For the text-containing cell, return its midpoint in (x, y) coordinate format. 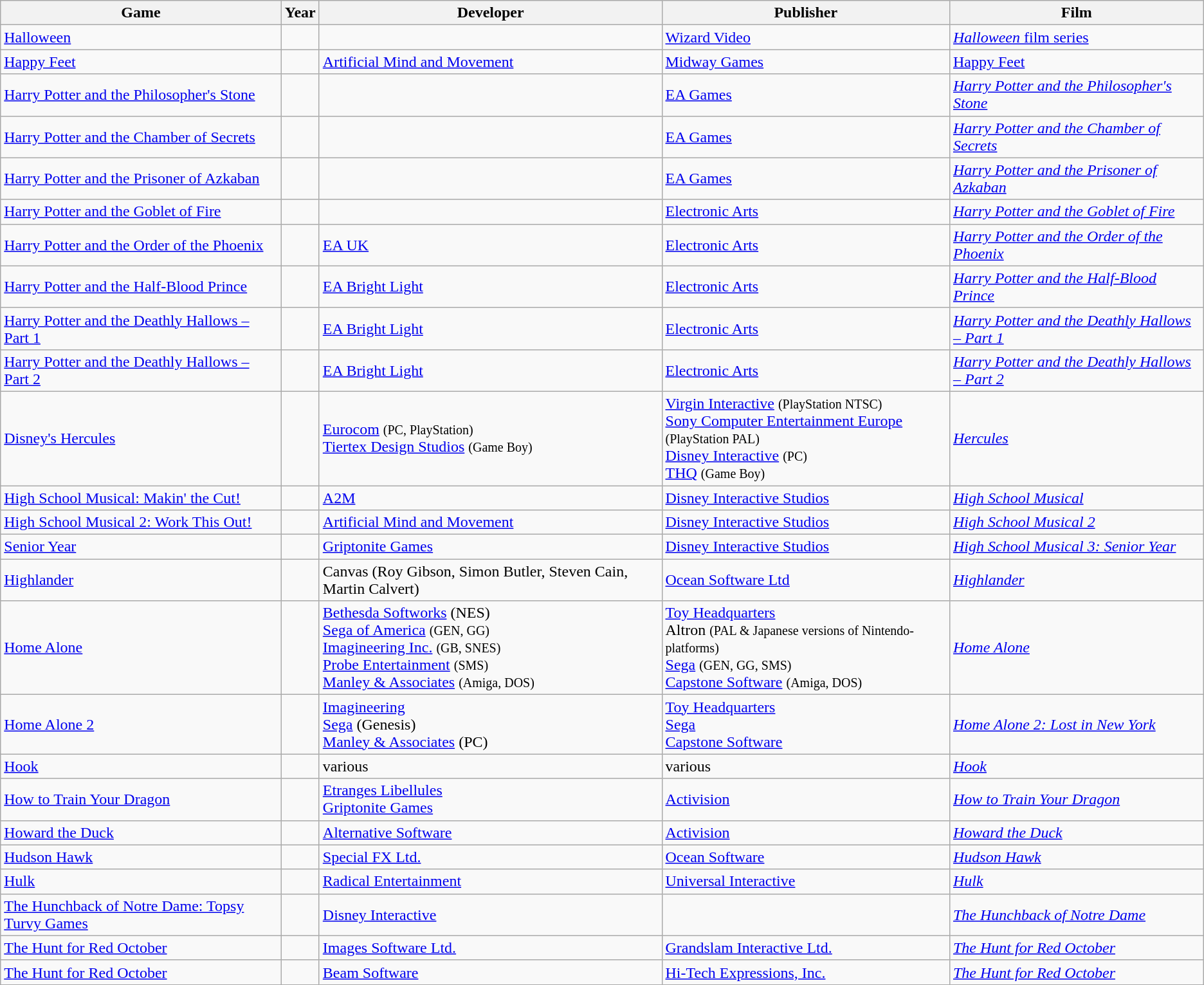
Year (300, 13)
Disney's Hercules (141, 438)
Publisher (805, 13)
Disney Interactive (490, 915)
High School Musical 3: Senior Year (1077, 547)
A2M (490, 497)
Virgin Interactive (PlayStation NTSC)Sony Computer Entertainment Europe (PlayStation PAL) Disney Interactive (PC)THQ (Game Boy) (805, 438)
Universal Interactive (805, 881)
Radical Entertainment (490, 881)
Game (141, 13)
Beam Software (490, 972)
Film (1077, 13)
Wizard Video (805, 37)
High School Musical (1077, 497)
Midway Games (805, 62)
Special FX Ltd. (490, 857)
Images Software Ltd. (490, 948)
Toy HeadquartersAltron (PAL & Japanese versions of Nintendo-platforms)Sega (GEN, GG, SMS)Capstone Software (Amiga, DOS) (805, 648)
Etranges LibellulesGriptonite Games (490, 799)
Home Alone 2 (141, 724)
High School Musical: Makin' the Cut! (141, 497)
Senior Year (141, 547)
Bethesda Softworks (NES)Sega of America (GEN, GG) Imagineering Inc. (GB, SNES)Probe Entertainment (SMS)Manley & Associates (Amiga, DOS) (490, 648)
Eurocom (PC, PlayStation)Tiertex Design Studios (Game Boy) (490, 438)
High School Musical 2: Work This Out! (141, 522)
Griptonite Games (490, 547)
EA UK (490, 244)
Ocean Software (805, 857)
Grandslam Interactive Ltd. (805, 948)
Alternative Software (490, 833)
Ocean Software Ltd (805, 580)
The Hunchback of Notre Dame: Topsy Turvy Games (141, 915)
Halloween (141, 37)
Canvas (Roy Gibson, Simon Butler, Steven Cain, Martin Calvert) (490, 580)
Developer (490, 13)
The Hunchback of Notre Dame (1077, 915)
High School Musical 2 (1077, 522)
Toy HeadquartersSegaCapstone Software (805, 724)
Halloween film series (1077, 37)
Hercules (1077, 438)
ImagineeringSega (Genesis) Manley & Associates (PC) (490, 724)
Home Alone 2: Lost in New York (1077, 724)
Hi-Tech Expressions, Inc. (805, 972)
